Pinpoint the cell where the given text exists, returning its (X, Y) midpoint coordinate. 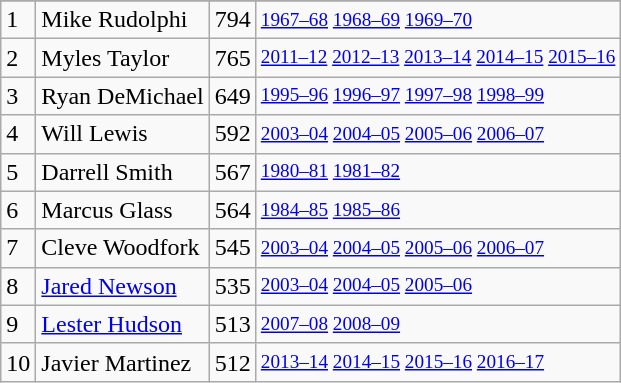
Myles Taylor (122, 58)
1980–81 1981–82 (438, 172)
564 (232, 210)
2003–04 2004–05 2005–06 (438, 286)
2 (18, 58)
3 (18, 96)
512 (232, 362)
649 (232, 96)
2011–12 2012–13 2013–14 2014–15 2015–16 (438, 58)
Marcus Glass (122, 210)
Mike Rudolphi (122, 20)
765 (232, 58)
Javier Martinez (122, 362)
Darrell Smith (122, 172)
592 (232, 134)
4 (18, 134)
1984–85 1985–86 (438, 210)
7 (18, 248)
545 (232, 248)
8 (18, 286)
1 (18, 20)
6 (18, 210)
Lester Hudson (122, 324)
535 (232, 286)
Ryan DeMichael (122, 96)
1995–96 1996–97 1997–98 1998–99 (438, 96)
10 (18, 362)
Jared Newson (122, 286)
5 (18, 172)
2007–08 2008–09 (438, 324)
513 (232, 324)
567 (232, 172)
1967–68 1968–69 1969–70 (438, 20)
2013–14 2014–15 2015–16 2016–17 (438, 362)
Cleve Woodfork (122, 248)
Will Lewis (122, 134)
9 (18, 324)
794 (232, 20)
